From the cell containing the given text, extract its center point as [x, y] coordinate. 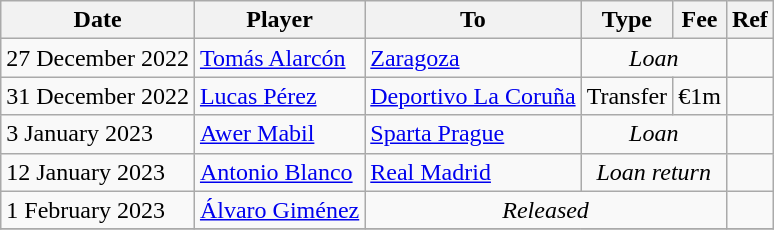
Real Madrid [473, 172]
Zaragoza [473, 58]
27 December 2022 [98, 58]
Awer Mabil [279, 134]
12 January 2023 [98, 172]
Deportivo La Coruña [473, 96]
Lucas Pérez [279, 96]
Sparta Prague [473, 134]
31 December 2022 [98, 96]
Player [279, 20]
To [473, 20]
Transfer [627, 96]
Álvaro Giménez [279, 210]
Fee [700, 20]
3 January 2023 [98, 134]
1 February 2023 [98, 210]
Ref [750, 20]
Tomás Alarcón [279, 58]
€1m [700, 96]
Loan return [654, 172]
Type [627, 20]
Antonio Blanco [279, 172]
Date [98, 20]
Released [546, 210]
